From the cell containing the given text, extract its center point as [x, y] coordinate. 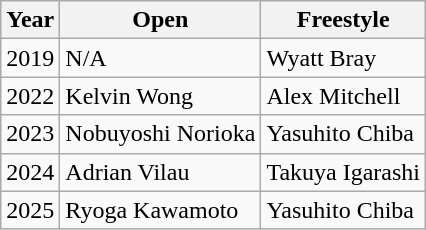
Adrian Vilau [160, 172]
Year [30, 20]
Alex Mitchell [344, 96]
Nobuyoshi Norioka [160, 134]
Kelvin Wong [160, 96]
Freestyle [344, 20]
Wyatt Bray [344, 58]
Takuya Igarashi [344, 172]
2019 [30, 58]
Open [160, 20]
Ryoga Kawamoto [160, 210]
2024 [30, 172]
2022 [30, 96]
2025 [30, 210]
N/A [160, 58]
2023 [30, 134]
